Return the (X, Y) coordinate for the center point of the cell that contains the specified text.  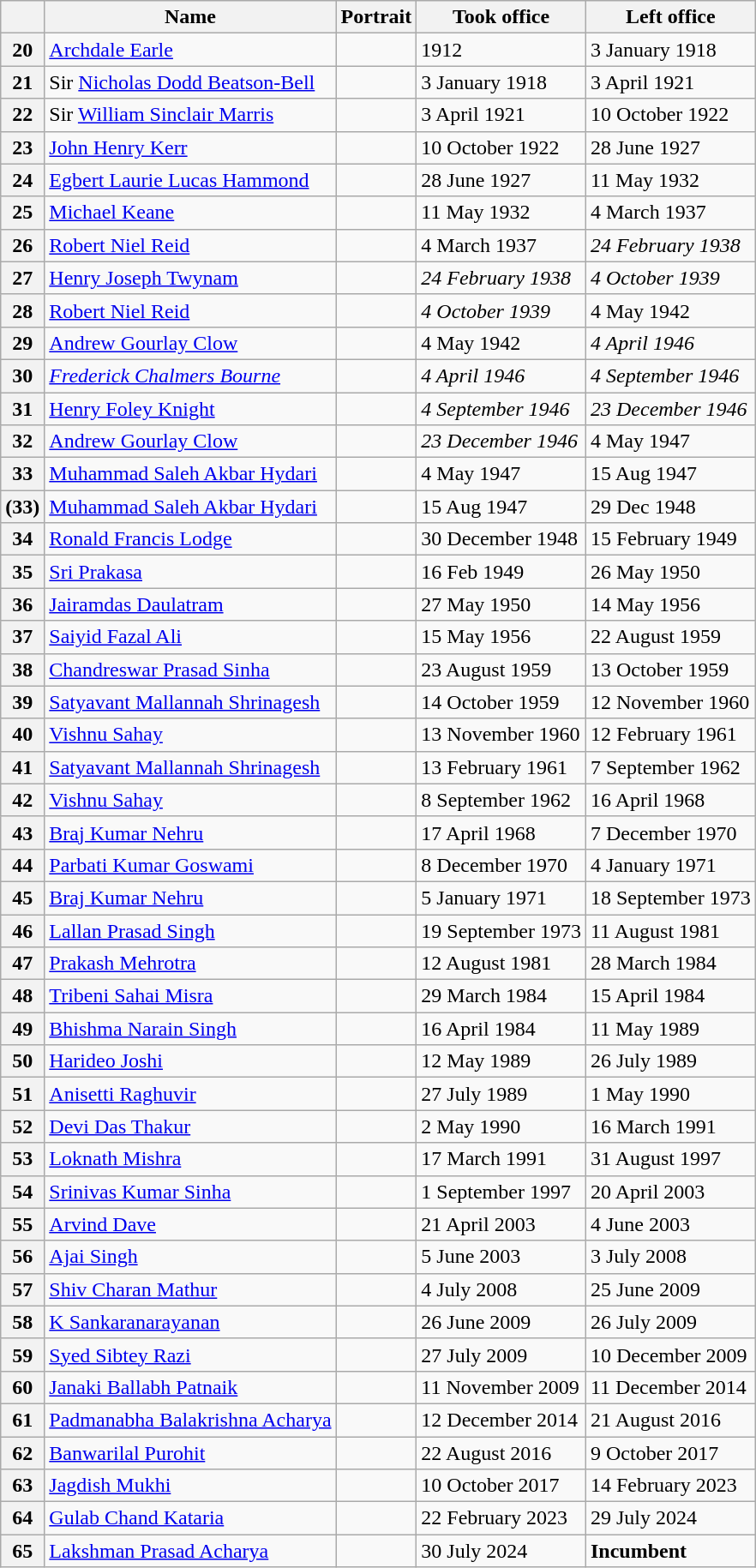
32 (22, 442)
38 (22, 670)
11 December 2014 (670, 1387)
41 (22, 767)
24 (22, 180)
Anisetti Raghuvir (190, 1094)
15 February 1949 (670, 539)
58 (22, 1322)
Saiyid Fazal Ali (190, 637)
16 April 1984 (501, 1029)
Portrait (376, 17)
1 May 1990 (670, 1094)
Henry Joseph Twynam (190, 278)
14 October 1959 (501, 702)
62 (22, 1453)
Took office (501, 17)
59 (22, 1355)
9 October 2017 (670, 1453)
Incumbent (670, 1551)
28 (22, 310)
Archdale Earle (190, 50)
Sir Nicholas Dodd Beatson-Bell (190, 82)
43 (22, 832)
Michael Keane (190, 213)
John Henry Kerr (190, 147)
10 October 2017 (501, 1486)
29 Dec 1948 (670, 507)
40 (22, 735)
35 (22, 572)
37 (22, 637)
57 (22, 1289)
11 November 2009 (501, 1387)
7 December 1970 (670, 832)
12 December 2014 (501, 1420)
4 June 2003 (670, 1224)
16 April 1968 (670, 800)
Lakshman Prasad Acharya (190, 1551)
29 March 1984 (501, 996)
5 June 2003 (501, 1257)
20 April 2003 (670, 1192)
63 (22, 1486)
Syed Sibtey Razi (190, 1355)
54 (22, 1192)
Devi Das Thakur (190, 1126)
Jairamdas Daulatram (190, 604)
Bhishma Narain Singh (190, 1029)
4 July 2008 (501, 1289)
26 July 1989 (670, 1061)
16 March 1991 (670, 1126)
25 June 2009 (670, 1289)
50 (22, 1061)
Left office (670, 17)
27 July 2009 (501, 1355)
Chandreswar Prasad Sinha (190, 670)
21 (22, 82)
Henry Foley Knight (190, 409)
Lallan Prasad Singh (190, 930)
Parbati Kumar Goswami (190, 865)
26 July 2009 (670, 1322)
17 March 1991 (501, 1159)
Sri Prakasa (190, 572)
55 (22, 1224)
18 September 1973 (670, 898)
1 September 1997 (501, 1192)
31 August 1997 (670, 1159)
K Sankaranarayanan (190, 1322)
Egbert Laurie Lucas Hammond (190, 180)
11 May 1989 (670, 1029)
28 March 1984 (670, 964)
Shiv Charan Mathur (190, 1289)
42 (22, 800)
17 April 1968 (501, 832)
4 January 1971 (670, 865)
26 June 2009 (501, 1322)
33 (22, 474)
21 August 2016 (670, 1420)
12 August 1981 (501, 964)
29 July 2024 (670, 1518)
12 May 1989 (501, 1061)
26 May 1950 (670, 572)
27 (22, 278)
11 August 1981 (670, 930)
52 (22, 1126)
Name (190, 17)
Tribeni Sahai Misra (190, 996)
Sir William Sinclair Marris (190, 115)
Gulab Chand Kataria (190, 1518)
Janaki Ballabh Patnaik (190, 1387)
21 April 2003 (501, 1224)
8 September 1962 (501, 800)
60 (22, 1387)
47 (22, 964)
31 (22, 409)
Banwarilal Purohit (190, 1453)
(33) (22, 507)
53 (22, 1159)
10 December 2009 (670, 1355)
51 (22, 1094)
64 (22, 1518)
48 (22, 996)
7 September 1962 (670, 767)
3 July 2008 (670, 1257)
12 November 1960 (670, 702)
30 (22, 375)
65 (22, 1551)
8 December 1970 (501, 865)
Padmanabha Balakrishna Acharya (190, 1420)
Arvind Dave (190, 1224)
25 (22, 213)
Frederick Chalmers Bourne (190, 375)
30 December 1948 (501, 539)
14 February 2023 (670, 1486)
Loknath Mishra (190, 1159)
15 May 1956 (501, 637)
49 (22, 1029)
15 April 1984 (670, 996)
13 February 1961 (501, 767)
2 May 1990 (501, 1126)
34 (22, 539)
13 November 1960 (501, 735)
20 (22, 50)
22 (22, 115)
36 (22, 604)
30 July 2024 (501, 1551)
27 July 1989 (501, 1094)
22 August 1959 (670, 637)
Ronald Francis Lodge (190, 539)
44 (22, 865)
Jagdish Mukhi (190, 1486)
23 (22, 147)
16 Feb 1949 (501, 572)
27 May 1950 (501, 604)
39 (22, 702)
56 (22, 1257)
45 (22, 898)
46 (22, 930)
5 January 1971 (501, 898)
1912 (501, 50)
Ajai Singh (190, 1257)
23 August 1959 (501, 670)
22 February 2023 (501, 1518)
19 September 1973 (501, 930)
26 (22, 245)
61 (22, 1420)
14 May 1956 (670, 604)
22 August 2016 (501, 1453)
29 (22, 343)
Srinivas Kumar Sinha (190, 1192)
12 February 1961 (670, 735)
Harideo Joshi (190, 1061)
Prakash Mehrotra (190, 964)
13 October 1959 (670, 670)
